Detect which cell encompasses the target text, then output its [X, Y] center coordinate. 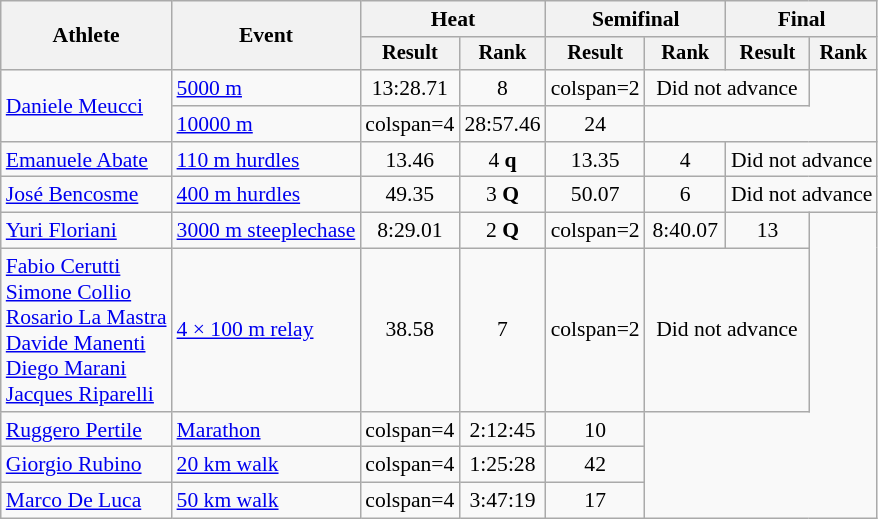
Yuri Floriani [86, 231]
13.35 [596, 160]
42 [596, 465]
Marathon [266, 430]
8:40.07 [686, 231]
3000 m steeplechase [266, 231]
13 [768, 231]
Final [802, 19]
Heat [452, 19]
49.35 [410, 195]
24 [596, 124]
110 m hurdles [266, 160]
50.07 [596, 195]
400 m hurdles [266, 195]
7 [502, 330]
2:12:45 [502, 430]
Semifinal [636, 19]
8:29.01 [410, 231]
5000 m [266, 88]
10 [596, 430]
6 [686, 195]
13:28.71 [410, 88]
Marco De Luca [86, 501]
Daniele Meucci [86, 106]
3 Q [502, 195]
Fabio CeruttiSimone CollioRosario La MastraDavide ManentiDiego MaraniJacques Riparelli [86, 330]
Ruggero Pertile [86, 430]
Athlete [86, 36]
4 × 100 m relay [266, 330]
Giorgio Rubino [86, 465]
20 km walk [266, 465]
4 [686, 160]
3:47:19 [502, 501]
17 [596, 501]
Emanuele Abate [86, 160]
2 Q [502, 231]
50 km walk [266, 501]
1:25:28 [502, 465]
13.46 [410, 160]
4 q [502, 160]
28:57.46 [502, 124]
10000 m [266, 124]
José Bencosme [86, 195]
8 [502, 88]
38.58 [410, 330]
Event [266, 36]
